Return the (x, y) coordinate for the center point of the cell that contains the specified text.  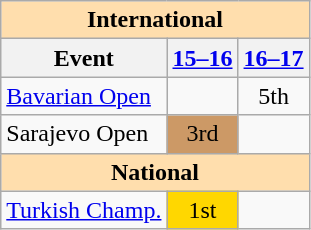
Event (84, 58)
Sarajevo Open (84, 134)
3rd (202, 134)
National (155, 172)
Turkish Champ. (84, 210)
International (155, 20)
1st (202, 210)
5th (274, 96)
16–17 (274, 58)
Bavarian Open (84, 96)
15–16 (202, 58)
